From the cell containing the given text, extract its center point as (X, Y) coordinate. 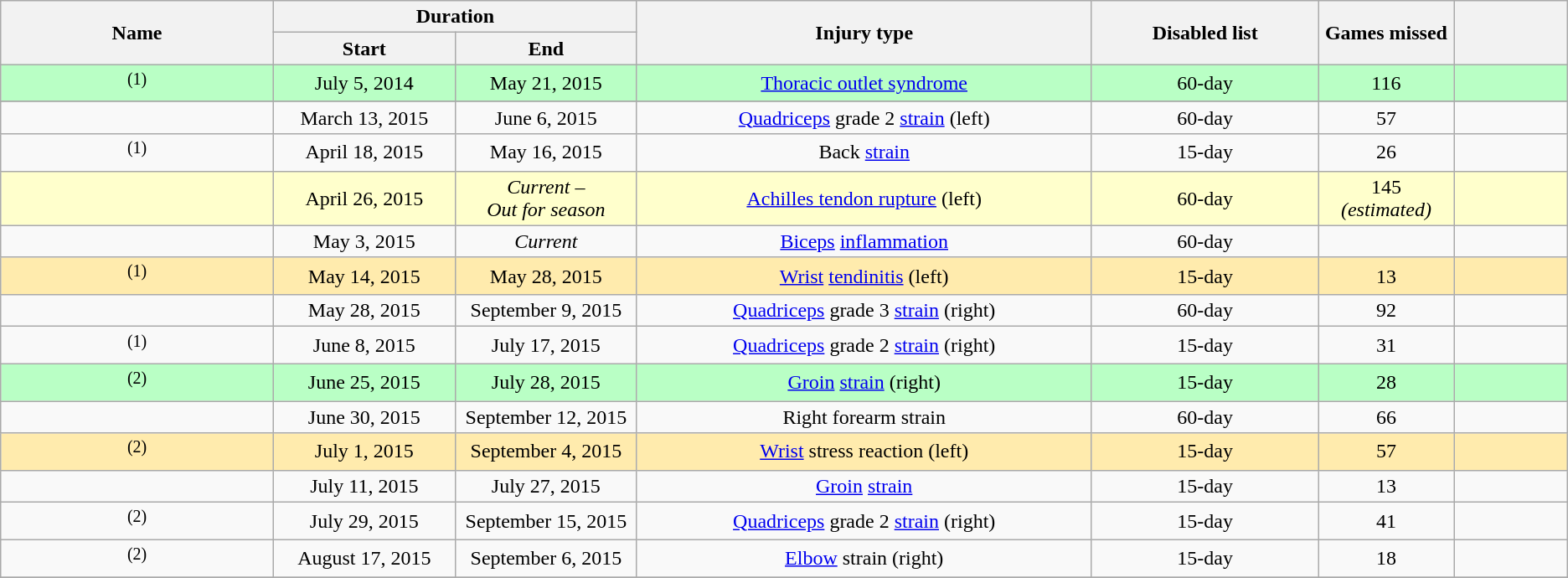
April 26, 2015 (364, 198)
Thoracic outlet syndrome (864, 84)
Quadriceps grade 2 strain (left) (864, 117)
July 28, 2015 (546, 382)
July 1, 2015 (364, 452)
Start (364, 49)
41 (1385, 521)
July 11, 2015 (364, 487)
June 30, 2015 (364, 417)
Injury type (864, 33)
Elbow strain (right) (864, 558)
116 (1385, 84)
August 17, 2015 (364, 558)
66 (1385, 417)
Groin strain (right) (864, 382)
June 6, 2015 (546, 117)
Quadriceps grade 3 strain (right) (864, 311)
Disabled list (1204, 33)
92 (1385, 311)
May 16, 2015 (546, 152)
Achilles tendon rupture (left) (864, 198)
September 12, 2015 (546, 417)
May 14, 2015 (364, 276)
July 5, 2014 (364, 84)
September 15, 2015 (546, 521)
End (546, 49)
Duration (455, 17)
September 4, 2015 (546, 452)
Groin strain (864, 487)
May 21, 2015 (546, 84)
31 (1385, 345)
April 18, 2015 (364, 152)
Games missed (1385, 33)
March 13, 2015 (364, 117)
May 3, 2015 (364, 241)
26 (1385, 152)
July 27, 2015 (546, 487)
September 6, 2015 (546, 558)
145 (estimated) (1385, 198)
28 (1385, 382)
Right forearm strain (864, 417)
June 25, 2015 (364, 382)
Current (546, 241)
July 29, 2015 (364, 521)
Wrist tendinitis (left) (864, 276)
July 17, 2015 (546, 345)
Wrist stress reaction (left) (864, 452)
Name (137, 33)
18 (1385, 558)
Biceps inflammation (864, 241)
September 9, 2015 (546, 311)
June 8, 2015 (364, 345)
Back strain (864, 152)
Current – Out for season (546, 198)
